From the cell containing the given text, extract its center point as [x, y] coordinate. 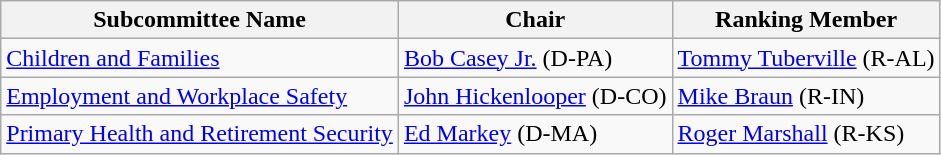
Subcommittee Name [200, 20]
Ed Markey (D-MA) [535, 134]
Mike Braun (R-IN) [806, 96]
Tommy Tuberville (R-AL) [806, 58]
Bob Casey Jr. (D-PA) [535, 58]
Children and Families [200, 58]
Employment and Workplace Safety [200, 96]
Roger Marshall (R-KS) [806, 134]
Primary Health and Retirement Security [200, 134]
Chair [535, 20]
Ranking Member [806, 20]
John Hickenlooper (D-CO) [535, 96]
